Extract the (x, y) coordinate from the center of the cell holding the provided text.  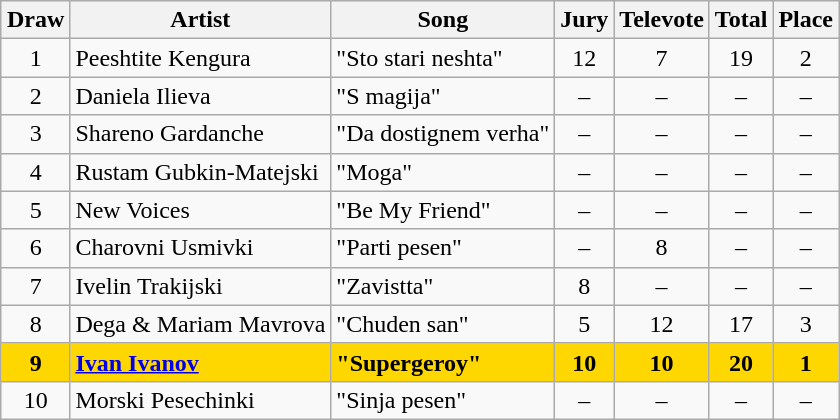
Draw (35, 20)
Artist (200, 20)
Televote (662, 20)
"Chuden san" (443, 324)
17 (741, 324)
"Moga" (443, 172)
"Parti pesen" (443, 248)
19 (741, 58)
Shareno Gardanche (200, 134)
6 (35, 248)
Ivan Ivanov (200, 362)
Peeshtite Kengura (200, 58)
"Zavistta" (443, 286)
"Supergeroy" (443, 362)
4 (35, 172)
Ivelin Trakijski (200, 286)
Song (443, 20)
Place (806, 20)
Charovni Usmivki (200, 248)
"Da dostignem verha" (443, 134)
Dega & Mariam Mavrova (200, 324)
"Sto stari neshta" (443, 58)
Jury (584, 20)
20 (741, 362)
"Be My Friend" (443, 210)
"S magija" (443, 96)
New Voices (200, 210)
"Sinja pesen" (443, 400)
Daniela Ilieva (200, 96)
9 (35, 362)
Total (741, 20)
Rustam Gubkin-Matejski (200, 172)
Morski Pesechinki (200, 400)
